Detect which cell encompasses the target text, then output its (x, y) center coordinate. 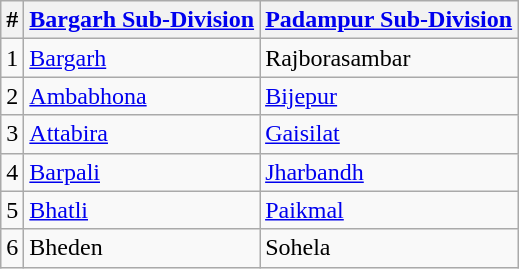
1 (12, 58)
Bargarh Sub-Division (142, 20)
Bheden (142, 248)
Bijepur (389, 96)
2 (12, 96)
Sohela (389, 248)
5 (12, 210)
Gaisilat (389, 134)
6 (12, 248)
3 (12, 134)
Jharbandh (389, 172)
Bargarh (142, 58)
Bhatli (142, 210)
Paikmal (389, 210)
4 (12, 172)
Barpali (142, 172)
# (12, 20)
Padampur Sub-Division (389, 20)
Ambabhona (142, 96)
Rajborasambar (389, 58)
Attabira (142, 134)
